Capture the cell that displays the provided text and extract its [x, y] central coordinate. 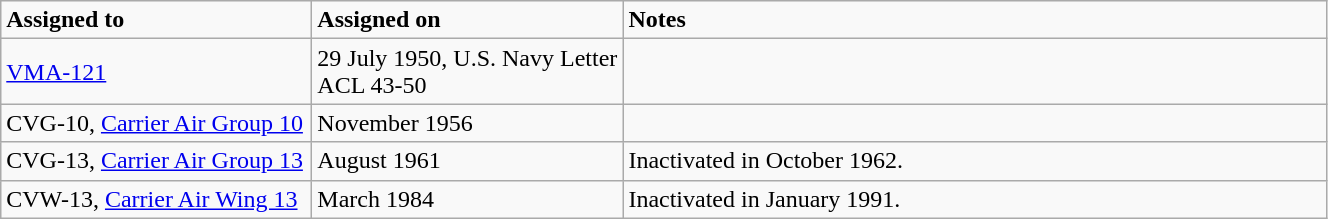
Notes [975, 20]
CVW-13, Carrier Air Wing 13 [156, 199]
March 1984 [468, 199]
August 1961 [468, 161]
CVG-10, Carrier Air Group 10 [156, 123]
Assigned on [468, 20]
29 July 1950, U.S. Navy Letter ACL 43-50 [468, 72]
November 1956 [468, 123]
Inactivated in October 1962. [975, 161]
CVG-13, Carrier Air Group 13 [156, 161]
Inactivated in January 1991. [975, 199]
VMA-121 [156, 72]
Assigned to [156, 20]
